From the cell containing the given text, extract its center point as (x, y) coordinate. 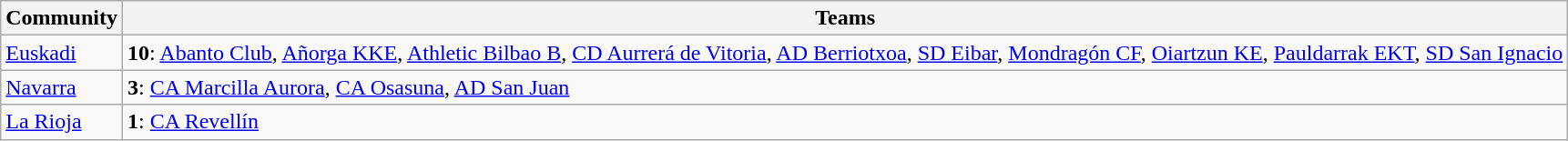
La Rioja (62, 122)
Navarra (62, 87)
Euskadi (62, 53)
Community (62, 18)
Teams (845, 18)
3: CA Marcilla Aurora, CA Osasuna, AD San Juan (845, 87)
1: CA Revellín (845, 122)
